For the text-containing cell, return its midpoint in [x, y] coordinate format. 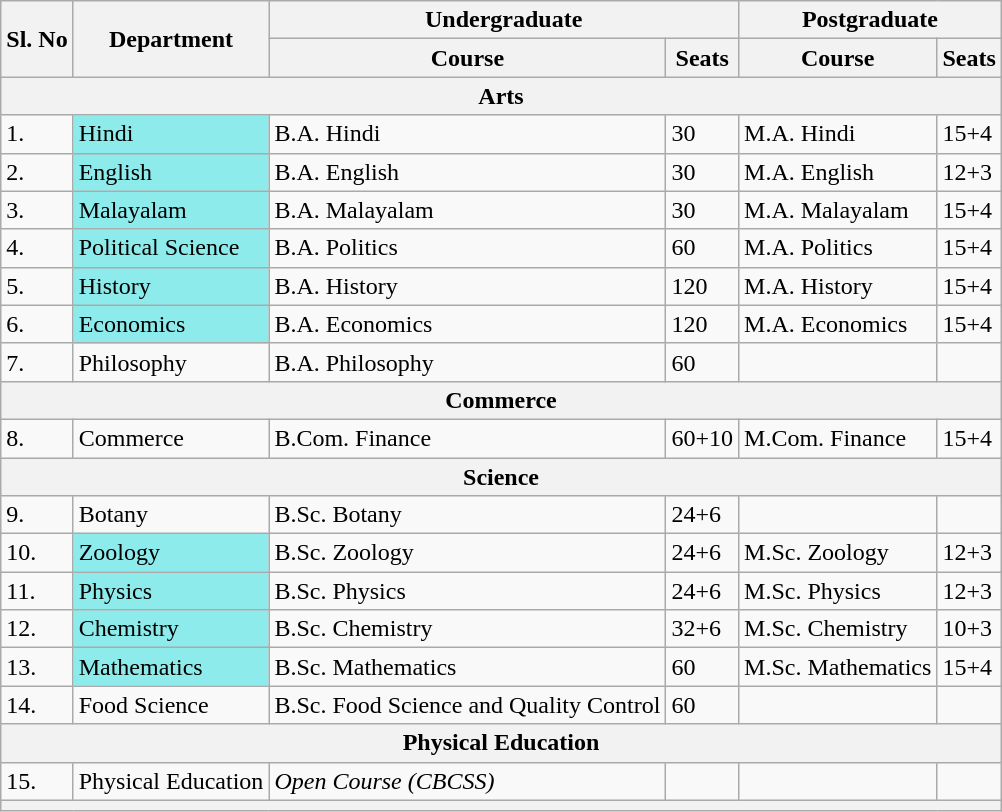
3. [37, 210]
M.A. English [838, 172]
4. [37, 248]
Malayalam [171, 210]
History [171, 286]
B.Sc. Food Science and Quality Control [468, 705]
Department [171, 39]
B.A. Philosophy [468, 362]
Physics [171, 591]
M.Sc. Mathematics [838, 667]
11. [37, 591]
B.Sc. Zoology [468, 553]
Economics [171, 324]
B.Sc. Mathematics [468, 667]
B.A. English [468, 172]
English [171, 172]
Food Science [171, 705]
Philosophy [171, 362]
2. [37, 172]
B.A. History [468, 286]
8. [37, 438]
B.Sc. Chemistry [468, 629]
B.Com. Finance [468, 438]
B.A. Economics [468, 324]
10. [37, 553]
Hindi [171, 134]
M.Sc. Chemistry [838, 629]
M.A. Malayalam [838, 210]
M.A. Hindi [838, 134]
Undergraduate [504, 20]
M.A. History [838, 286]
M.Sc. Zoology [838, 553]
M.Com. Finance [838, 438]
M.Sc. Physics [838, 591]
7. [37, 362]
M.A. Economics [838, 324]
Sl. No [37, 39]
9. [37, 515]
5. [37, 286]
B.A. Hindi [468, 134]
Arts [502, 96]
15. [37, 781]
B.A. Politics [468, 248]
14. [37, 705]
Zoology [171, 553]
13. [37, 667]
Chemistry [171, 629]
B.A. Malayalam [468, 210]
Mathematics [171, 667]
Botany [171, 515]
6. [37, 324]
B.Sc. Botany [468, 515]
10+3 [969, 629]
M.A. Politics [838, 248]
B.Sc. Physics [468, 591]
Political Science [171, 248]
1. [37, 134]
12. [37, 629]
Science [502, 477]
Open Course (CBCSS) [468, 781]
60+10 [702, 438]
Postgraduate [870, 20]
32+6 [702, 629]
